Provide the (x, y) coordinate of the cell's center where the given text is located.  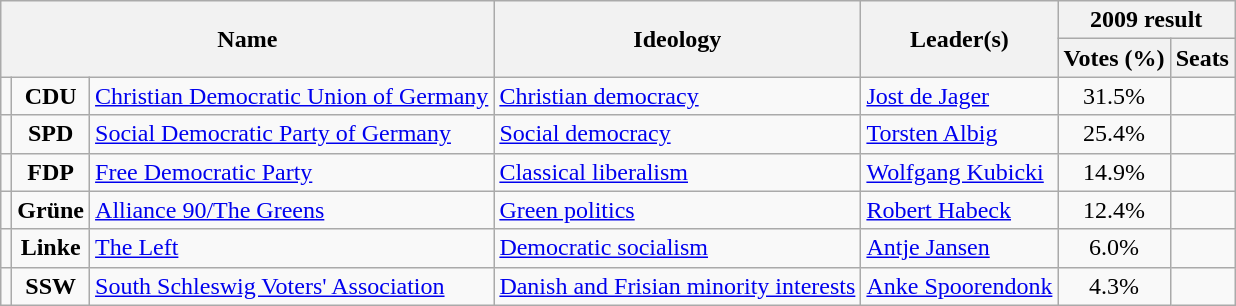
Danish and Frisian minority interests (678, 286)
Jost de Jager (960, 96)
Alliance 90/The Greens (292, 210)
25.4% (1114, 134)
Christian Democratic Union of Germany (292, 96)
Christian democracy (678, 96)
Democratic socialism (678, 248)
12.4% (1114, 210)
31.5% (1114, 96)
SSW (51, 286)
CDU (51, 96)
2009 result (1146, 20)
South Schleswig Voters' Association (292, 286)
Robert Habeck (960, 210)
Grüne (51, 210)
6.0% (1114, 248)
Torsten Albig (960, 134)
14.9% (1114, 172)
SPD (51, 134)
Green politics (678, 210)
Anke Spoorendonk (960, 286)
Free Democratic Party (292, 172)
Social democracy (678, 134)
Name (248, 39)
Leader(s) (960, 39)
Linke (51, 248)
Antje Jansen (960, 248)
Votes (%) (1114, 58)
Classical liberalism (678, 172)
Seats (1202, 58)
The Left (292, 248)
4.3% (1114, 286)
Social Democratic Party of Germany (292, 134)
Wolfgang Kubicki (960, 172)
FDP (51, 172)
Ideology (678, 39)
